Locate the cell with the specified text and output its [X, Y] center coordinate. 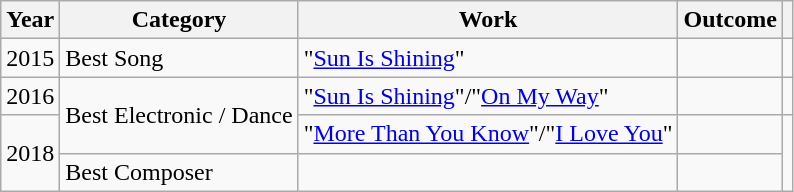
2015 [30, 58]
Outcome [730, 20]
Category [179, 20]
Work [488, 20]
Best Electronic / Dance [179, 115]
Best Song [179, 58]
"More Than You Know"/"I Love You" [488, 134]
Year [30, 20]
2016 [30, 96]
"Sun Is Shining"/"On My Way" [488, 96]
2018 [30, 153]
Best Composer [179, 172]
"Sun Is Shining" [488, 58]
